Determine the [X, Y] coordinate at the center of the cell enclosing the given text.  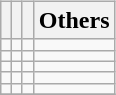
Others [74, 20]
